From the cell containing the given text, extract its center point as (x, y) coordinate. 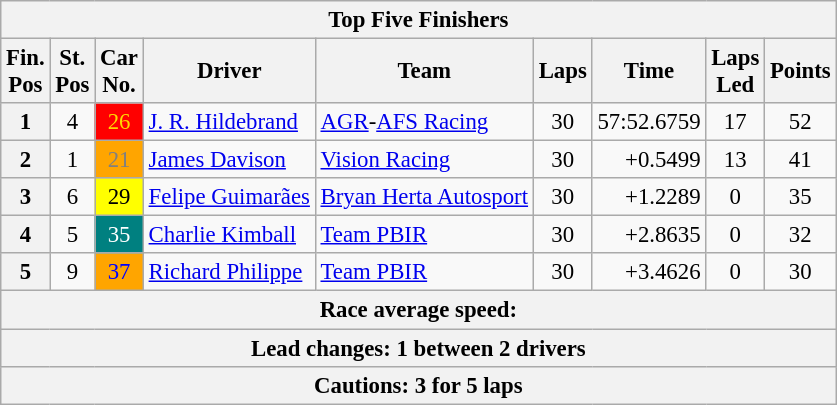
Driver (229, 72)
Cautions: 3 for 5 laps (418, 385)
Felipe Guimarães (229, 197)
+1.2289 (649, 197)
AGR-AFS Racing (424, 122)
St.Pos (72, 72)
Top Five Finishers (418, 20)
21 (120, 160)
3 (26, 197)
Bryan Herta Autosport (424, 197)
6 (72, 197)
+3.4626 (649, 273)
Fin.Pos (26, 72)
9 (72, 273)
52 (800, 122)
+0.5499 (649, 160)
J. R. Hildebrand (229, 122)
Time (649, 72)
37 (120, 273)
+2.8635 (649, 235)
Laps (562, 72)
Points (800, 72)
Race average speed: (418, 310)
Team (424, 72)
Charlie Kimball (229, 235)
2 (26, 160)
17 (736, 122)
32 (800, 235)
James Davison (229, 160)
57:52.6759 (649, 122)
13 (736, 160)
26 (120, 122)
Vision Racing (424, 160)
29 (120, 197)
Lead changes: 1 between 2 drivers (418, 348)
41 (800, 160)
LapsLed (736, 72)
CarNo. (120, 72)
Richard Philippe (229, 273)
